Search for the cell housing the specified text and yield its [x, y] center coordinate. 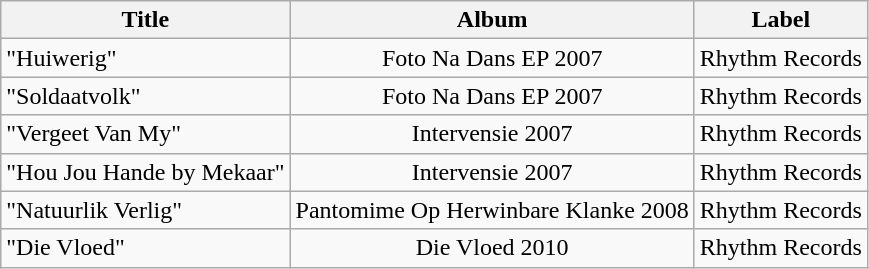
"Vergeet Van My" [146, 134]
Title [146, 20]
"Soldaatvolk" [146, 96]
Album [492, 20]
Pantomime Op Herwinbare Klanke 2008 [492, 210]
"Natuurlik Verlig" [146, 210]
"Hou Jou Hande by Mekaar" [146, 172]
Die Vloed 2010 [492, 248]
"Die Vloed" [146, 248]
Label [780, 20]
"Huiwerig" [146, 58]
